From the cell containing the given text, extract its center point as (X, Y) coordinate. 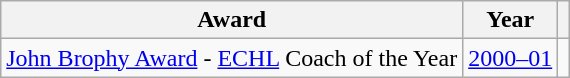
John Brophy Award - ECHL Coach of the Year (232, 58)
Year (510, 20)
2000–01 (510, 58)
Award (232, 20)
